Output the [x, y] coordinate of the center of the cell containing the given text.  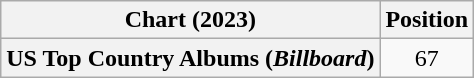
Position [427, 20]
67 [427, 58]
US Top Country Albums (Billboard) [190, 58]
Chart (2023) [190, 20]
